Locate the cell with the specified text and output its (X, Y) center coordinate. 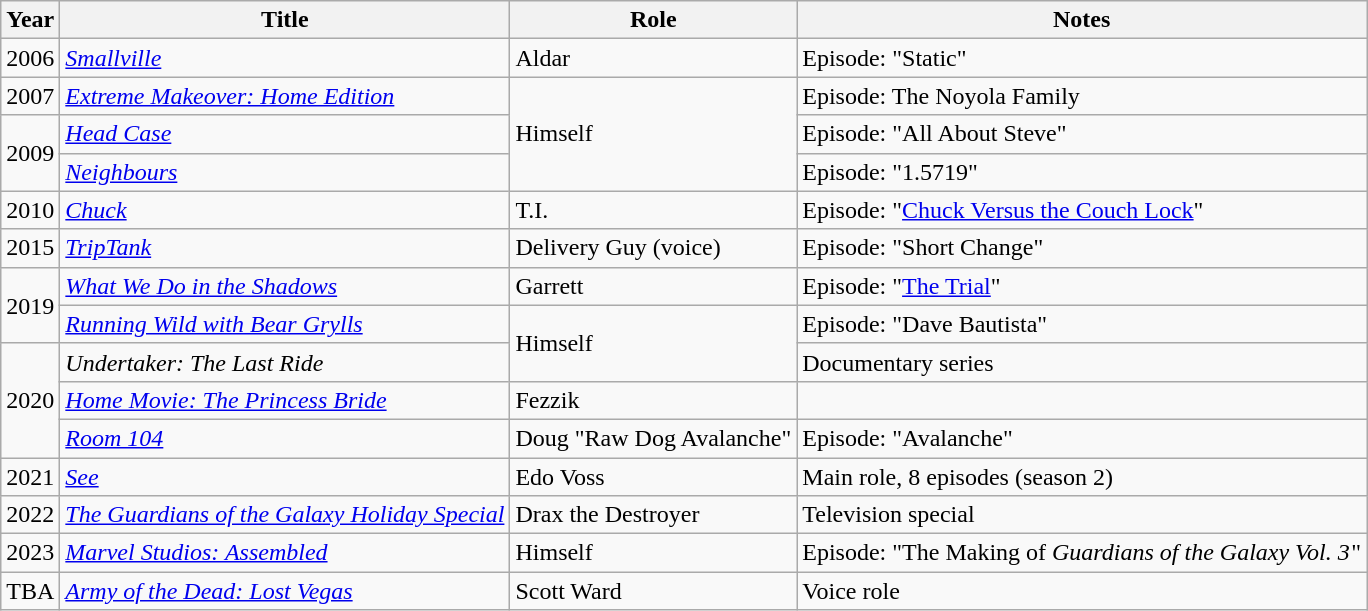
Title (285, 20)
Television special (1082, 515)
Neighbours (285, 172)
TBA (30, 591)
Delivery Guy (voice) (654, 248)
2009 (30, 153)
Army of the Dead: Lost Vegas (285, 591)
2015 (30, 248)
Episode: "The Making of Guardians of the Galaxy Vol. 3 " (1082, 553)
Role (654, 20)
Aldar (654, 58)
Episode: "1.5719" (1082, 172)
Year (30, 20)
Smallville (285, 58)
Main role, 8 episodes (season 2) (1082, 477)
Episode: "Short Change" (1082, 248)
Edo Voss (654, 477)
Running Wild with Bear Grylls (285, 324)
See (285, 477)
Scott Ward (654, 591)
2021 (30, 477)
2020 (30, 400)
Undertaker: The Last Ride (285, 362)
Episode: "The Trial" (1082, 286)
Episode: "Dave Bautista" (1082, 324)
Chuck (285, 210)
T.I. (654, 210)
Extreme Makeover: Home Edition (285, 96)
Garrett (654, 286)
Home Movie: The Princess Bride (285, 400)
TripTank (285, 248)
Head Case (285, 134)
Voice role (1082, 591)
Episode: "Avalanche" (1082, 438)
2019 (30, 305)
Drax the Destroyer (654, 515)
Episode: "Chuck Versus the Couch Lock" (1082, 210)
What We Do in the Shadows (285, 286)
Episode: "All About Steve" (1082, 134)
2023 (30, 553)
Marvel Studios: Assembled (285, 553)
Fezzik (654, 400)
Room 104 (285, 438)
2022 (30, 515)
2006 (30, 58)
Documentary series (1082, 362)
Doug "Raw Dog Avalanche" (654, 438)
Episode: "Static" (1082, 58)
Notes (1082, 20)
2010 (30, 210)
Episode: The Noyola Family (1082, 96)
2007 (30, 96)
The Guardians of the Galaxy Holiday Special (285, 515)
